Find where the given text appears and provide that cell's center as (x, y) coordinate. 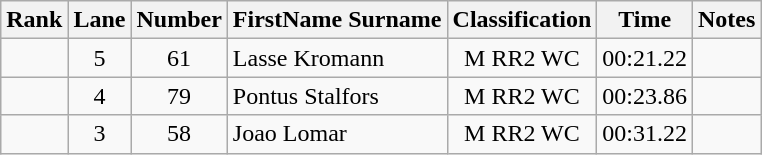
61 (179, 58)
Pontus Stalfors (337, 96)
58 (179, 134)
FirstName Surname (337, 20)
Lasse Kromann (337, 58)
00:21.22 (645, 58)
79 (179, 96)
Number (179, 20)
Lane (100, 20)
Time (645, 20)
5 (100, 58)
00:23.86 (645, 96)
Notes (727, 20)
Rank (34, 20)
Joao Lomar (337, 134)
Classification (522, 20)
4 (100, 96)
3 (100, 134)
00:31.22 (645, 134)
